Extract the (x, y) coordinate from the center of the cell holding the provided text.  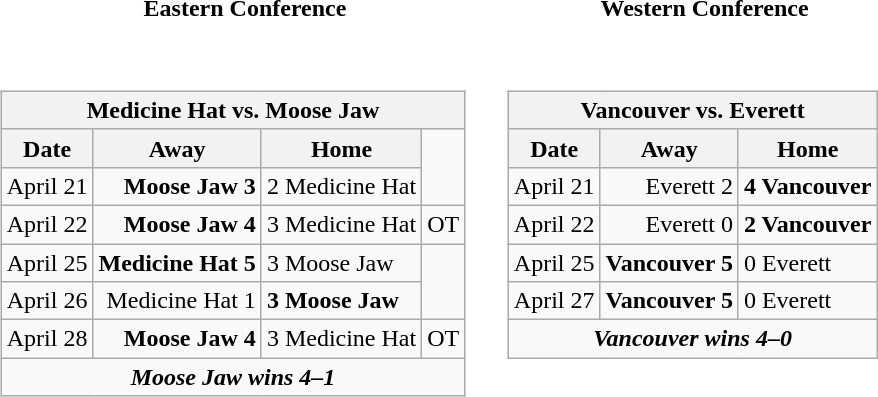
Medicine Hat vs. Moose Jaw (233, 110)
Vancouver wins 4–0 (692, 339)
2 Medicine Hat (341, 186)
April 27 (554, 301)
Medicine Hat 1 (177, 301)
Moose Jaw wins 4–1 (233, 377)
2 Vancouver (807, 224)
April 28 (47, 339)
Everett 0 (669, 224)
Medicine Hat 5 (177, 263)
April 26 (47, 301)
Moose Jaw 3 (177, 186)
Vancouver vs. Everett (692, 110)
Everett 2 (669, 186)
4 Vancouver (807, 186)
